From the cell containing the given text, extract its center point as (X, Y) coordinate. 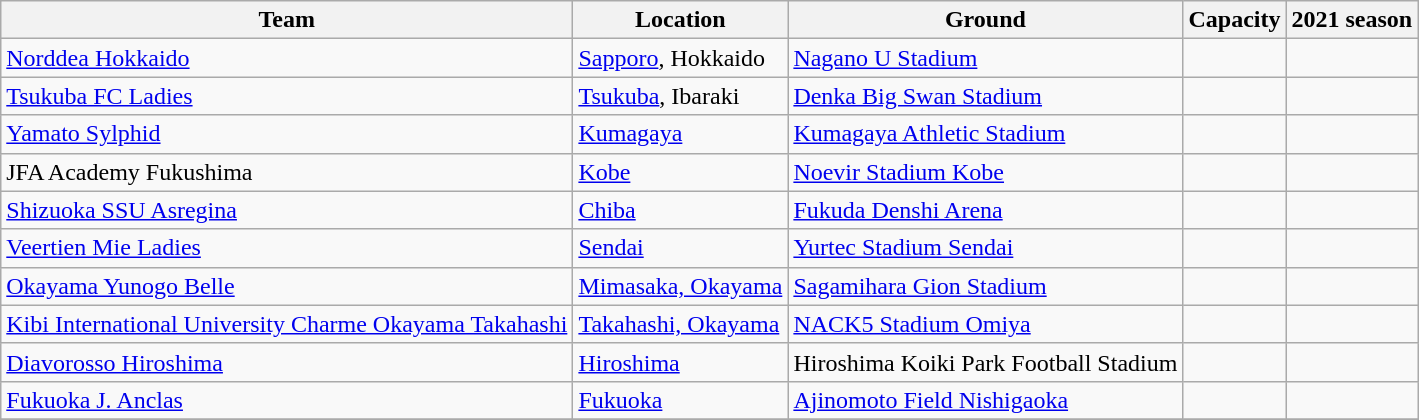
2021 season (1352, 20)
Hiroshima Koiki Park Football Stadium (986, 362)
Fukuda Denshi Arena (986, 210)
Denka Big Swan Stadium (986, 96)
Shizuoka SSU Asregina (287, 210)
Takahashi, Okayama (680, 324)
Okayama Yunogo Belle (287, 286)
Fukuoka J. Anclas (287, 400)
Kumagaya (680, 134)
Tsukuba FC Ladies (287, 96)
Norddea Hokkaido (287, 58)
Ground (986, 20)
JFA Academy Fukushima (287, 172)
Yamato Sylphid (287, 134)
Capacity (1234, 20)
Ajinomoto Field Nishigaoka (986, 400)
Kibi International University Charme Okayama Takahashi (287, 324)
Veertien Mie Ladies (287, 248)
Yurtec Stadium Sendai (986, 248)
Sagamihara Gion Stadium (986, 286)
Fukuoka (680, 400)
Location (680, 20)
Tsukuba, Ibaraki (680, 96)
Chiba (680, 210)
Kobe (680, 172)
Sendai (680, 248)
Nagano U Stadium (986, 58)
Diavorosso Hiroshima (287, 362)
NACK5 Stadium Omiya (986, 324)
Sapporo, Hokkaido (680, 58)
Mimasaka, Okayama (680, 286)
Kumagaya Athletic Stadium (986, 134)
Noevir Stadium Kobe (986, 172)
Hiroshima (680, 362)
Team (287, 20)
